Capture the cell that displays the provided text and extract its [x, y] central coordinate. 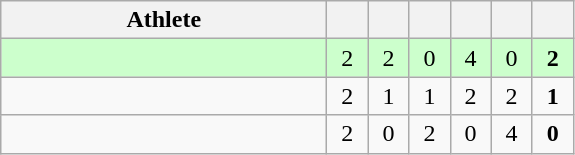
Athlete [164, 20]
